Capture the cell that displays the provided text and extract its (x, y) central coordinate. 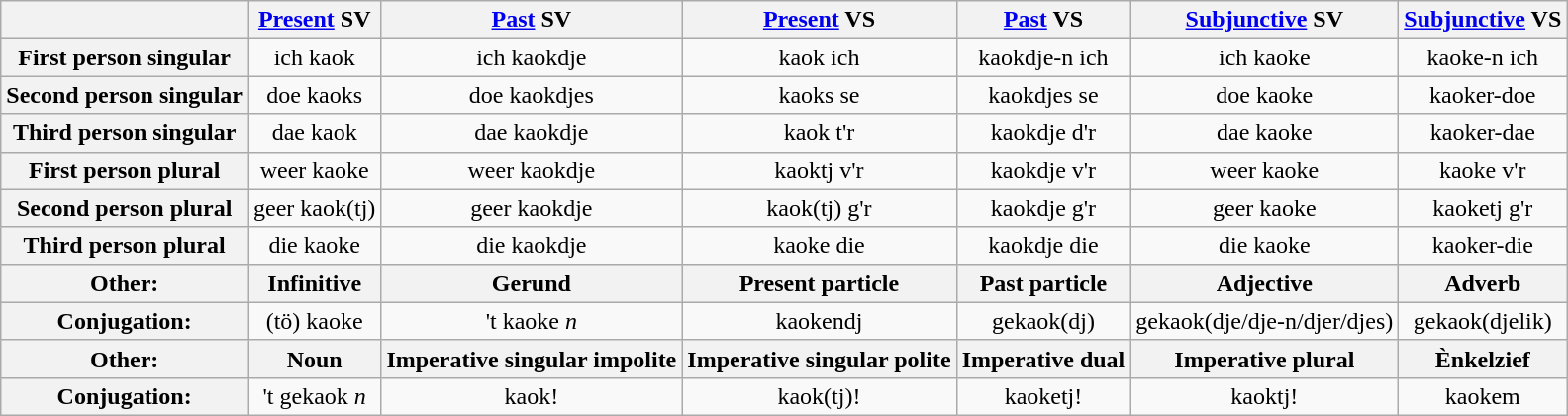
Subjunctive SV (1265, 20)
Infinitive (315, 283)
Imperative singular polite (820, 359)
doe kaoke (1265, 95)
kaoke v'r (1483, 170)
Past particle (1043, 283)
First person plural (125, 170)
kaok! (532, 396)
kaokdje d'r (1043, 133)
kaokem (1483, 396)
(tö) kaoke (315, 321)
dae kaoke (1265, 133)
kaokdje v'r (1043, 170)
gekaok(djelik) (1483, 321)
kaoke die (820, 246)
't gekaok n (315, 396)
kaokdje-n ich (1043, 57)
dae kaok (315, 133)
Adjective (1265, 283)
First person singular (125, 57)
Second person singular (125, 95)
Noun (315, 359)
Present particle (820, 283)
kaok(tj) g'r (820, 208)
ich kaok (315, 57)
gekaok(dj) (1043, 321)
geer kaokdje (532, 208)
kaoketj g'r (1483, 208)
die kaokdje (532, 246)
kaoker-dae (1483, 133)
kaokdje g'r (1043, 208)
kaokdje die (1043, 246)
kaoker-doe (1483, 95)
Imperative plural (1265, 359)
kaoketj! (1043, 396)
Third person plural (125, 246)
Imperative singular impolite (532, 359)
't kaoke n (532, 321)
ich kaoke (1265, 57)
geer kaok(tj) (315, 208)
Ènkelzief (1483, 359)
ich kaokdje (532, 57)
kaok(tj)! (820, 396)
weer kaokdje (532, 170)
kaoktj! (1265, 396)
Third person singular (125, 133)
Adverb (1483, 283)
Subjunctive VS (1483, 20)
Imperative dual (1043, 359)
Past VS (1043, 20)
doe kaokdjes (532, 95)
kaokdjes se (1043, 95)
doe kaoks (315, 95)
kaok ich (820, 57)
dae kaokdje (532, 133)
Gerund (532, 283)
Past SV (532, 20)
Present SV (315, 20)
geer kaoke (1265, 208)
kaoks se (820, 95)
Present VS (820, 20)
kaoktj v'r (820, 170)
Second person plural (125, 208)
kaoker-die (1483, 246)
kaok t'r (820, 133)
gekaok(dje/dje-n/djer/djes) (1265, 321)
kaokendj (820, 321)
kaoke-n ich (1483, 57)
